Capture the cell that displays the provided text and extract its [x, y] central coordinate. 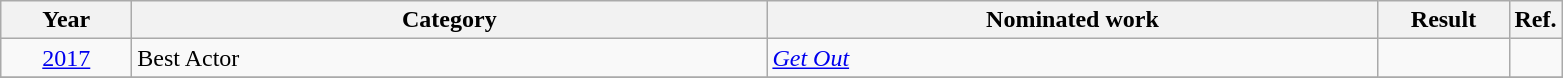
Nominated work [1072, 20]
2017 [66, 58]
Ref. [1536, 20]
Category [450, 20]
Result [1444, 20]
Best Actor [450, 58]
Get Out [1072, 58]
Year [66, 20]
